Extract the [x, y] coordinate from the center of the cell holding the provided text.  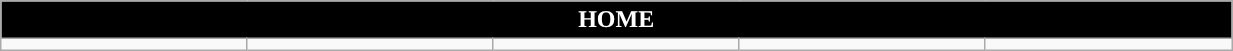
HOME [616, 20]
